Return [X, Y] of the center of cell containing provided text 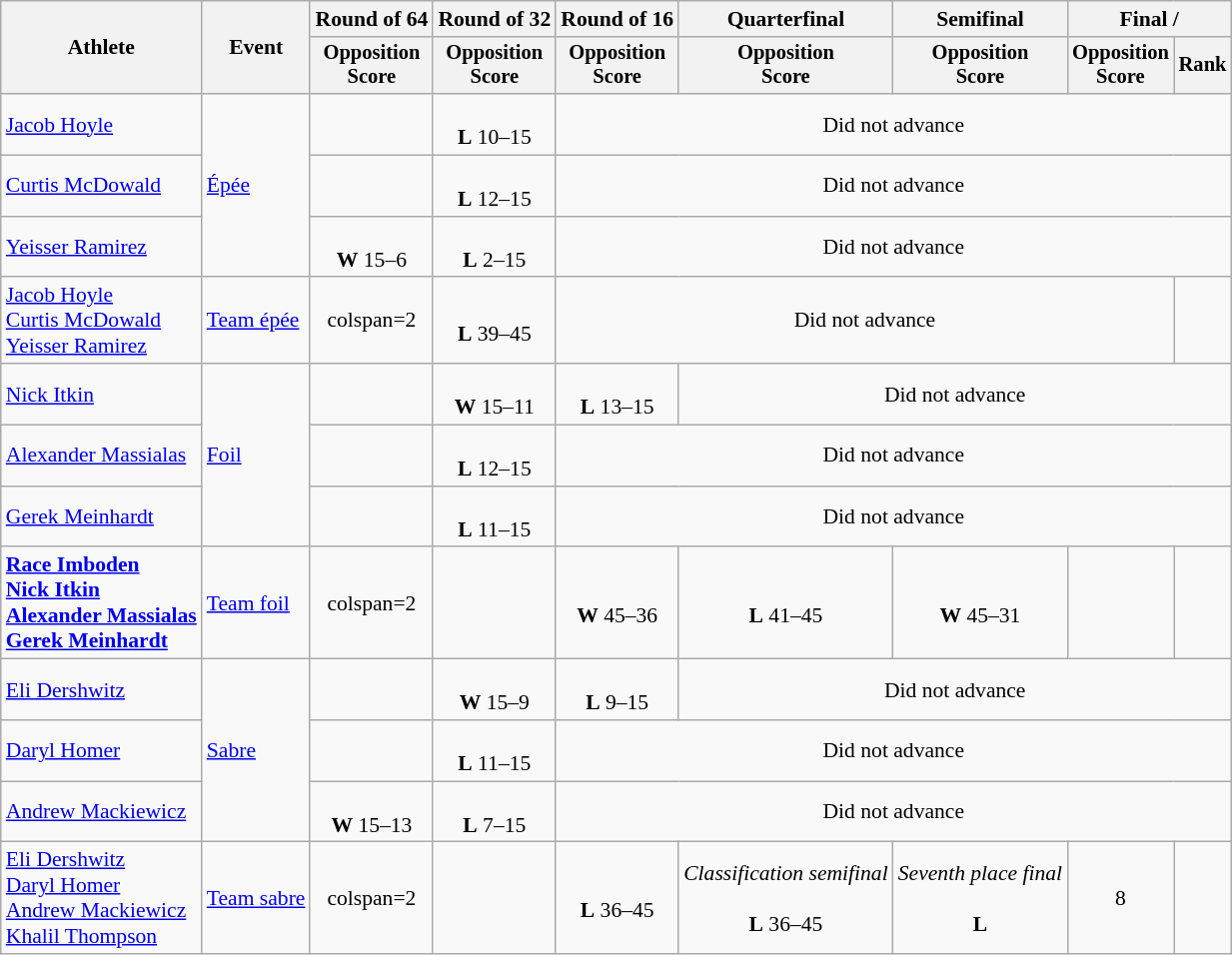
W 15–9 [494, 689]
L 7–15 [494, 811]
L 2–15 [494, 248]
Daryl Homer [102, 751]
Andrew Mackiewicz [102, 811]
Quarterfinal [785, 19]
Event [256, 48]
Sabre [256, 751]
Team foil [256, 603]
W 45–31 [980, 603]
W 15–6 [372, 248]
L 13–15 [617, 394]
L 10–15 [494, 124]
Round of 16 [617, 19]
Semifinal [980, 19]
Team sabre [256, 898]
Eli DershwitzDaryl HomerAndrew MackiewiczKhalil Thompson [102, 898]
Curtis McDowald [102, 186]
W 45–36 [617, 603]
L 36–45 [617, 898]
Team épée [256, 322]
Final / [1149, 19]
Foil [256, 456]
Épée [256, 186]
Eli Dershwitz [102, 689]
Jacob HoyleCurtis McDowaldYeisser Ramirez [102, 322]
L 9–15 [617, 689]
Race ImbodenNick ItkinAlexander MassialasGerek Meinhardt [102, 603]
8 [1121, 898]
Yeisser Ramirez [102, 248]
L 41–45 [785, 603]
Jacob Hoyle [102, 124]
Rank [1203, 66]
W 15–11 [494, 394]
Round of 64 [372, 19]
Seventh place finalL [980, 898]
Gerek Meinhardt [102, 517]
W 15–13 [372, 811]
Round of 32 [494, 19]
Athlete [102, 48]
L 39–45 [494, 322]
Alexander Massialas [102, 456]
Classification semifinalL 36–45 [785, 898]
Nick Itkin [102, 394]
